Provide the [x, y] coordinate of the cell's center where the given text is located.  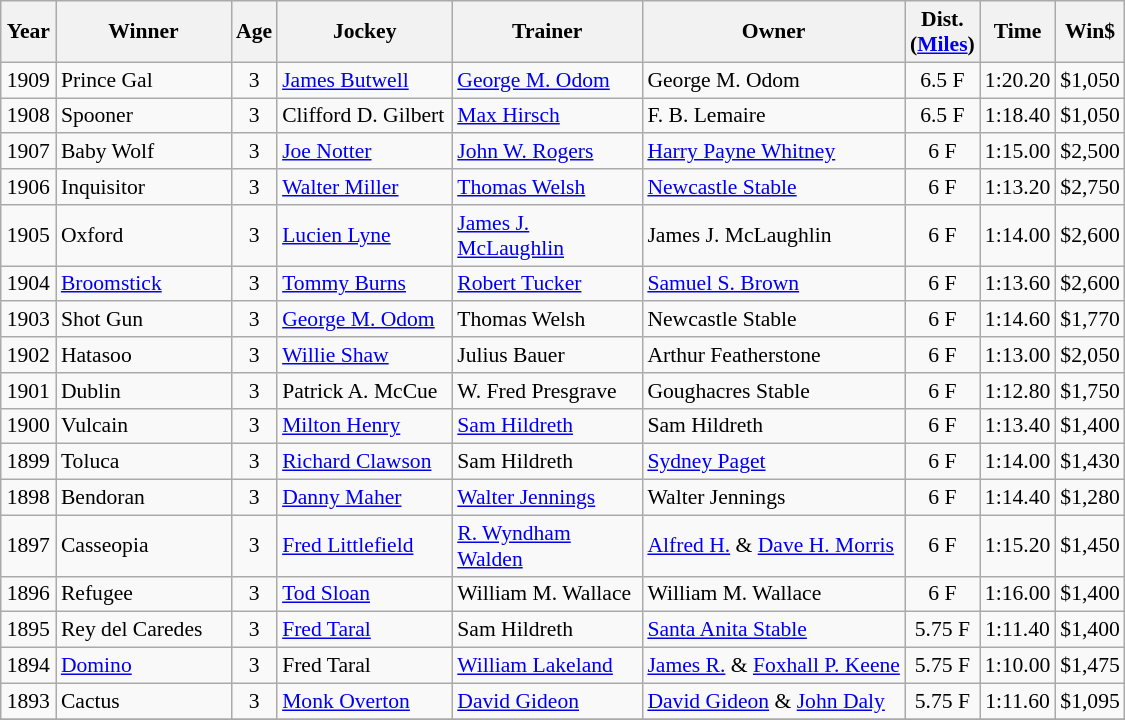
Max Hirsch [547, 116]
$1,450 [1090, 546]
Broomstick [144, 284]
1897 [28, 546]
1899 [28, 462]
Milton Henry [364, 426]
1906 [28, 187]
Casseopia [144, 546]
1:16.00 [1018, 594]
1:14.60 [1018, 320]
$1,430 [1090, 462]
James Butwell [364, 80]
Samuel S. Brown [774, 284]
1903 [28, 320]
John W. Rogers [547, 152]
W. Fred Presgrave [547, 391]
Win$ [1090, 32]
Jockey [364, 32]
Rey del Caredes [144, 630]
Spooner [144, 116]
Prince Gal [144, 80]
$2,750 [1090, 187]
Sydney Paget [774, 462]
William Lakeland [547, 666]
F. B. Lemaire [774, 116]
R. Wyndham Walden [547, 546]
Harry Payne Whitney [774, 152]
1909 [28, 80]
Dublin [144, 391]
1:10.00 [1018, 666]
Monk Overton [364, 701]
1:12.80 [1018, 391]
James R. & Foxhall P. Keene [774, 666]
Tommy Burns [364, 284]
Alfred H. & Dave H. Morris [774, 546]
1902 [28, 355]
1:14.40 [1018, 498]
Shot Gun [144, 320]
Goughacres Stable [774, 391]
1904 [28, 284]
1894 [28, 666]
Winner [144, 32]
$2,050 [1090, 355]
Walter Miller [364, 187]
1907 [28, 152]
Tod Sloan [364, 594]
Willie Shaw [364, 355]
Vulcain [144, 426]
$1,475 [1090, 666]
1898 [28, 498]
$1,770 [1090, 320]
Arthur Featherstone [774, 355]
Time [1018, 32]
1:11.40 [1018, 630]
1896 [28, 594]
1:15.20 [1018, 546]
1:20.20 [1018, 80]
1:13.20 [1018, 187]
Domino [144, 666]
$1,280 [1090, 498]
Joe Notter [364, 152]
Age [254, 32]
Toluca [144, 462]
Baby Wolf [144, 152]
Richard Clawson [364, 462]
1:13.00 [1018, 355]
David Gideon & John Daly [774, 701]
1:13.60 [1018, 284]
1893 [28, 701]
Refugee [144, 594]
$1,750 [1090, 391]
Oxford [144, 236]
Clifford D. Gilbert [364, 116]
1905 [28, 236]
Bendoran [144, 498]
Lucien Lyne [364, 236]
1895 [28, 630]
1908 [28, 116]
1:13.40 [1018, 426]
1:18.40 [1018, 116]
$2,500 [1090, 152]
1:11.60 [1018, 701]
Robert Tucker [547, 284]
Fred Littlefield [364, 546]
Dist. (Miles) [942, 32]
David Gideon [547, 701]
Trainer [547, 32]
1:15.00 [1018, 152]
Santa Anita Stable [774, 630]
Hatasoo [144, 355]
$1,095 [1090, 701]
Danny Maher [364, 498]
Patrick A. McCue [364, 391]
1900 [28, 426]
1901 [28, 391]
Owner [774, 32]
Year [28, 32]
Inquisitor [144, 187]
Cactus [144, 701]
Julius Bauer [547, 355]
